Return (x, y) of the center of cell containing provided text 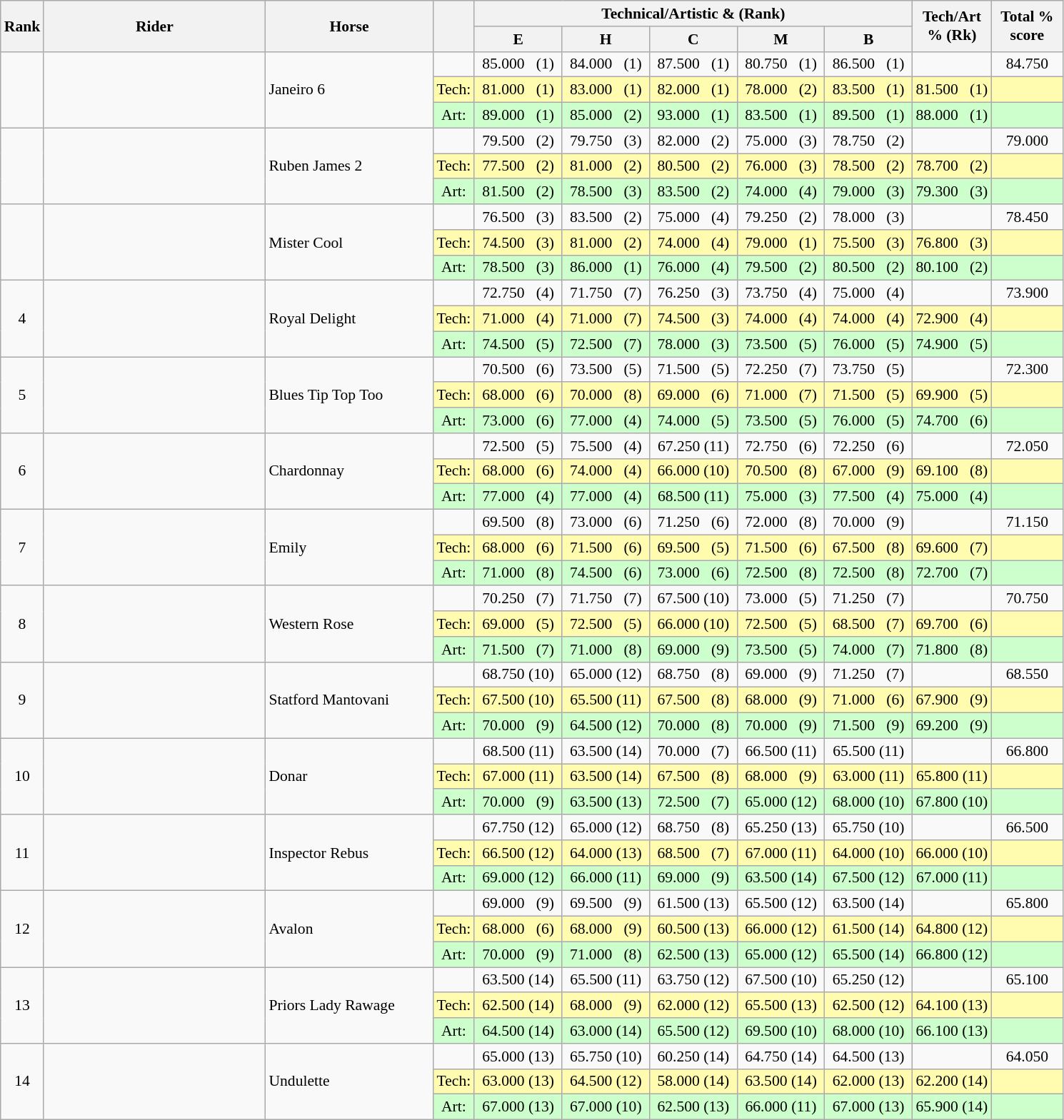
69.200 (9) (951, 726)
89.500 (1) (868, 116)
62.000 (12) (694, 1006)
70.750 (1027, 599)
Royal Delight (348, 318)
69.900 (5) (951, 395)
64.750 (14) (781, 1056)
84.750 (1027, 64)
Total % score (1027, 26)
71.000 (6) (868, 700)
78.750 (2) (868, 141)
65.250 (13) (781, 827)
65.900 (14) (951, 1107)
65.500 (13) (781, 1006)
76.250 (3) (694, 293)
68.550 (1027, 675)
68.750 (10) (518, 675)
10 (23, 777)
66.800 (1027, 751)
69.700 (6) (951, 624)
Donar (348, 777)
79.000 (1) (781, 243)
72.050 (1027, 446)
62.000 (13) (868, 1081)
78.450 (1027, 217)
Technical/Artistic & (Rank) (693, 14)
14 (23, 1082)
76.000 (3) (781, 166)
78.500 (2) (868, 166)
66.500 (12) (518, 853)
67.800 (10) (951, 802)
12 (23, 929)
75.500 (4) (606, 446)
69.500 (5) (694, 548)
63.750 (12) (694, 980)
89.000 (1) (518, 116)
60.250 (14) (694, 1056)
81.500 (1) (951, 90)
Tech/Art% (Rk) (951, 26)
76.800 (3) (951, 243)
62.500 (14) (518, 1006)
65.250 (12) (868, 980)
69.000 (12) (518, 878)
74.500 (6) (606, 573)
65.000 (13) (518, 1056)
Blues Tip Top Too (348, 395)
72.250 (6) (868, 446)
72.900 (4) (951, 319)
13 (23, 1005)
73.750 (5) (868, 370)
72.300 (1027, 370)
69.000 (6) (694, 395)
70.250 (7) (518, 599)
70.500 (8) (781, 471)
65.100 (1027, 980)
71.250 (6) (694, 523)
64.050 (1027, 1056)
64.000 (10) (868, 853)
Chardonnay (348, 471)
78.000 (2) (781, 90)
76.500 (3) (518, 217)
M (781, 39)
70.000 (7) (694, 751)
76.000 (4) (694, 268)
Horse (348, 26)
67.000 (10) (606, 1107)
72.750 (4) (518, 293)
66.800 (12) (951, 954)
69.500 (10) (781, 1031)
71.000 (4) (518, 319)
93.000 (1) (694, 116)
88.000 (1) (951, 116)
7 (23, 548)
74.700 (6) (951, 420)
Inspector Rebus (348, 852)
64.500 (13) (868, 1056)
Emily (348, 548)
C (694, 39)
79.300 (3) (951, 192)
74.900 (5) (951, 344)
6 (23, 471)
72.000 (8) (781, 523)
66.100 (13) (951, 1031)
67.250 (11) (694, 446)
82.000 (1) (694, 90)
77.500 (4) (868, 497)
B (868, 39)
8 (23, 624)
Undulette (348, 1082)
E (518, 39)
64.000 (13) (606, 853)
11 (23, 852)
67.500 (12) (868, 878)
71.500 (9) (868, 726)
67.000 (9) (868, 471)
87.500 (1) (694, 64)
71.800 (8) (951, 650)
71.150 (1027, 523)
82.000 (2) (694, 141)
66.000 (12) (781, 929)
63.000 (11) (868, 777)
70.500 (6) (518, 370)
66.500 (1027, 827)
63.500 (13) (606, 802)
72.250 (7) (781, 370)
H (606, 39)
86.500 (1) (868, 64)
79.250 (2) (781, 217)
61.500 (14) (868, 929)
71.500 (7) (518, 650)
80.100 (2) (951, 268)
84.000 (1) (606, 64)
64.800 (12) (951, 929)
Janeiro 6 (348, 90)
69.500 (8) (518, 523)
85.000 (2) (606, 116)
Mister Cool (348, 243)
83.000 (1) (606, 90)
72.750 (6) (781, 446)
4 (23, 318)
67.750 (12) (518, 827)
73.000 (5) (781, 599)
74.500 (5) (518, 344)
72.700 (7) (951, 573)
64.500 (14) (518, 1031)
69.600 (7) (951, 548)
61.500 (13) (694, 904)
65.800 (11) (951, 777)
Avalon (348, 929)
58.000 (14) (694, 1081)
79.750 (3) (606, 141)
81.500 (2) (518, 192)
66.500 (11) (781, 751)
Priors Lady Rawage (348, 1005)
74.000 (7) (868, 650)
77.500 (2) (518, 166)
Statford Mantovani (348, 700)
69.000 (5) (518, 624)
60.500 (13) (694, 929)
79.000 (3) (868, 192)
73.900 (1027, 293)
62.500 (12) (868, 1006)
64.100 (13) (951, 1006)
63.000 (14) (606, 1031)
74.000 (5) (694, 420)
85.000 (1) (518, 64)
9 (23, 700)
62.200 (14) (951, 1081)
65.500 (14) (868, 954)
69.500 (9) (606, 904)
78.700 (2) (951, 166)
5 (23, 395)
86.000 (1) (606, 268)
Rank (23, 26)
79.000 (1027, 141)
65.800 (1027, 904)
Ruben James 2 (348, 166)
69.100 (8) (951, 471)
Western Rose (348, 624)
73.750 (4) (781, 293)
67.900 (9) (951, 700)
81.000 (1) (518, 90)
80.750 (1) (781, 64)
Rider (154, 26)
63.000 (13) (518, 1081)
75.500 (3) (868, 243)
